Detect which cell encompasses the target text, then output its (x, y) center coordinate. 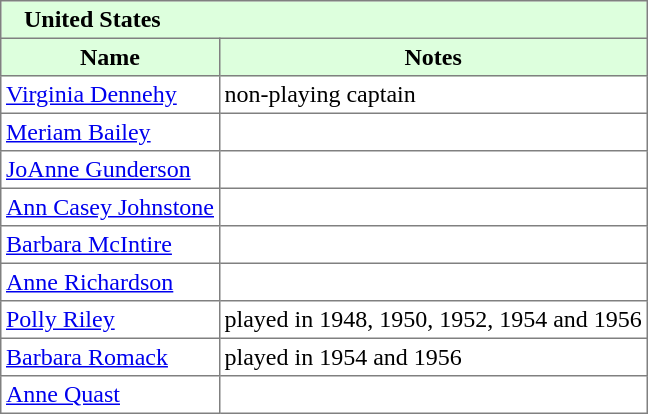
played in 1948, 1950, 1952, 1954 and 1956 (433, 320)
Virginia Dennehy (110, 95)
Anne Richardson (110, 282)
Meriam Bailey (110, 132)
JoAnne Gunderson (110, 170)
Barbara Romack (110, 357)
Name (110, 57)
Polly Riley (110, 320)
Anne Quast (110, 395)
Barbara McIntire (110, 245)
Ann Casey Johnstone (110, 207)
Notes (433, 57)
non-playing captain (433, 95)
played in 1954 and 1956 (433, 357)
United States (324, 20)
